Scan for the cell matching the given text and deliver its (X, Y) coordinate at center. 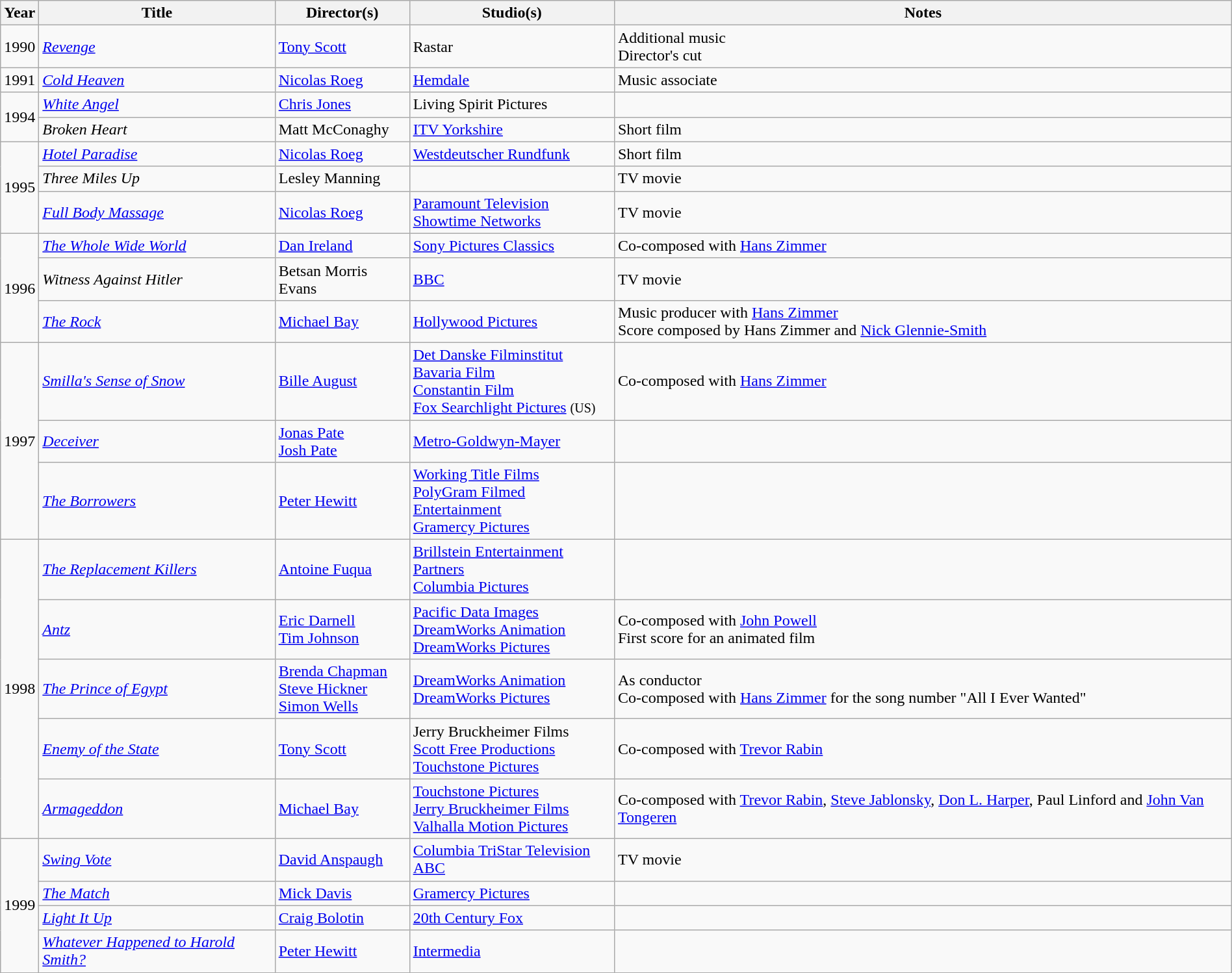
Living Spirit Pictures (512, 105)
Chris Jones (342, 105)
20th Century Fox (512, 918)
Gramercy Pictures (512, 893)
1996 (19, 288)
David Anspaugh (342, 860)
Co-composed with Trevor Rabin, Steve Jablonsky, Don L. Harper, Paul Linford and John Van Tongeren (923, 809)
As conductorCo-composed with Hans Zimmer for the song number "All I Ever Wanted" (923, 689)
Working Title FilmsPolyGram Filmed EntertainmentGramercy Pictures (512, 501)
Studio(s) (512, 13)
Paramount TelevisionShowtime Networks (512, 212)
Music producer with Hans ZimmerScore composed by Hans Zimmer and Nick Glennie-Smith (923, 321)
Columbia TriStar TelevisionABC (512, 860)
The Match (157, 893)
Smilla's Sense of Snow (157, 381)
1998 (19, 689)
Full Body Massage (157, 212)
Armageddon (157, 809)
Light It Up (157, 918)
Sony Pictures Classics (512, 246)
Revenge (157, 47)
Rastar (512, 47)
The Replacement Killers (157, 570)
Intermedia (512, 951)
Mick Davis (342, 893)
Director(s) (342, 13)
Pacific Data ImagesDreamWorks AnimationDreamWorks Pictures (512, 629)
Eric DarnellTim Johnson (342, 629)
Betsan Morris Evans (342, 279)
Lesley Manning (342, 179)
Year (19, 13)
Hollywood Pictures (512, 321)
Enemy of the State (157, 749)
ITV Yorkshire (512, 129)
Three Miles Up (157, 179)
Additional musicDirector's cut (923, 47)
DreamWorks AnimationDreamWorks Pictures (512, 689)
Whatever Happened to Harold Smith? (157, 951)
1995 (19, 187)
The Rock (157, 321)
1990 (19, 47)
Antoine Fuqua (342, 570)
Jerry Bruckheimer FilmsScott Free ProductionsTouchstone Pictures (512, 749)
Craig Bolotin (342, 918)
BBC (512, 279)
Witness Against Hitler (157, 279)
Brenda ChapmanSteve HicknerSimon Wells (342, 689)
Hotel Paradise (157, 154)
Hemdale (512, 80)
The Whole Wide World (157, 246)
The Prince of Egypt (157, 689)
Swing Vote (157, 860)
Dan Ireland (342, 246)
Notes (923, 13)
Brillstein Entertainment PartnersColumbia Pictures (512, 570)
Antz (157, 629)
Music associate (923, 80)
1997 (19, 440)
Deceiver (157, 440)
The Borrowers (157, 501)
Broken Heart (157, 129)
Touchstone PicturesJerry Bruckheimer FilmsValhalla Motion Pictures (512, 809)
Co-composed with Trevor Rabin (923, 749)
Cold Heaven (157, 80)
Matt McConaghy (342, 129)
Bille August (342, 381)
Title (157, 13)
1999 (19, 905)
1991 (19, 80)
White Angel (157, 105)
Metro-Goldwyn-Mayer (512, 440)
1994 (19, 117)
Co-composed with John PowellFirst score for an animated film (923, 629)
Jonas PateJosh Pate (342, 440)
Westdeutscher Rundfunk (512, 154)
Det Danske FilminstitutBavaria FilmConstantin FilmFox Searchlight Pictures (US) (512, 381)
